Provide the (x, y) coordinate of the cell's center where the given text is located.  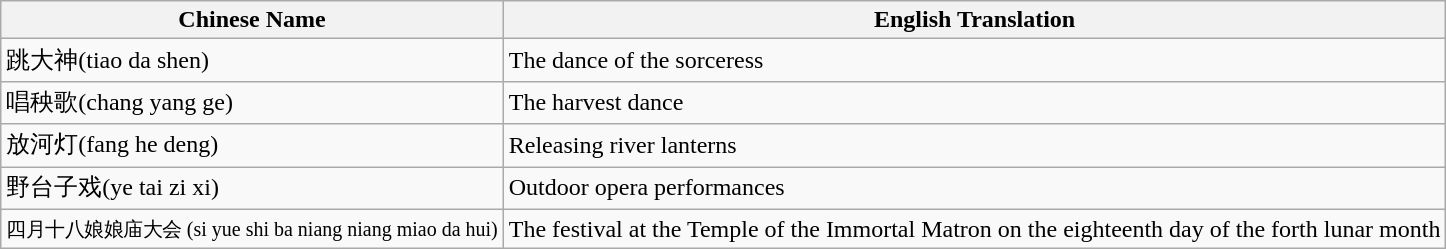
English Translation (974, 20)
Chinese Name (252, 20)
The festival at the Temple of the Immortal Matron on the eighteenth day of the forth lunar month (974, 229)
The harvest dance (974, 102)
跳大神(tiao da shen) (252, 60)
放河灯(fang he deng) (252, 146)
Releasing river lanterns (974, 146)
唱秧歌(chang yang ge) (252, 102)
四月十八娘娘庙大会 (si yue shi ba niang niang miao da hui) (252, 229)
Outdoor opera performances (974, 188)
野台子戏(ye tai zi xi) (252, 188)
The dance of the sorceress (974, 60)
